From the cell containing the given text, extract its center point as [X, Y] coordinate. 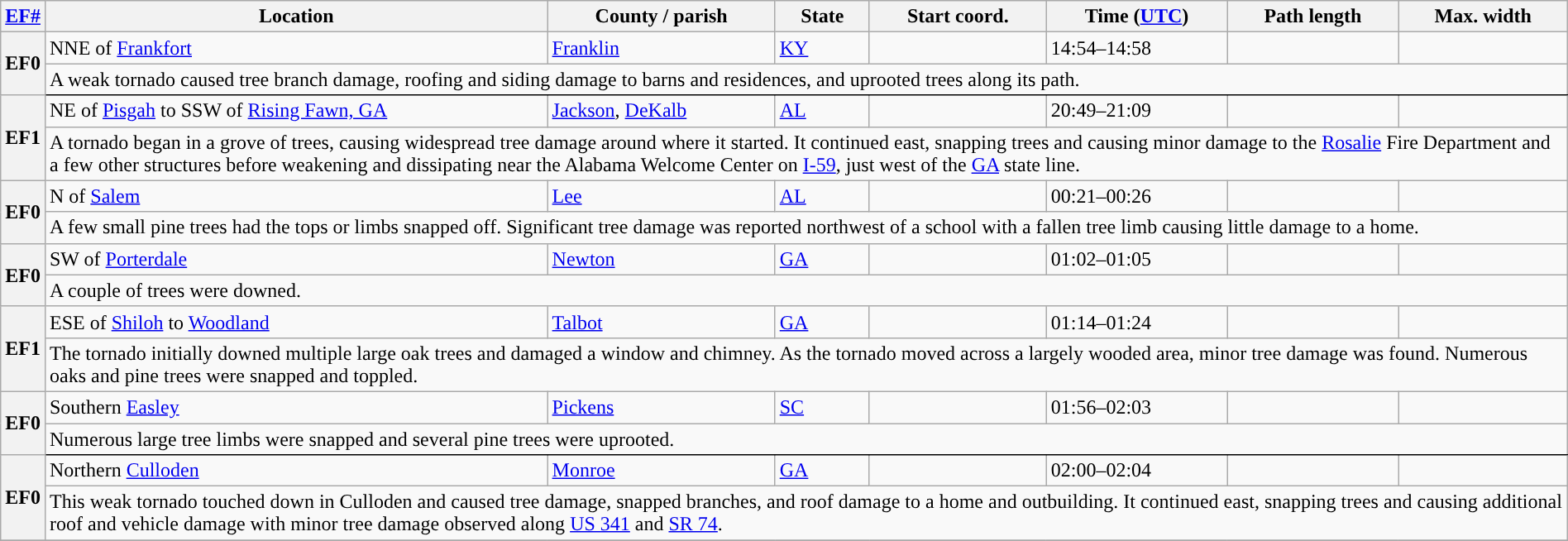
Pickens [662, 407]
State [822, 17]
Path length [1313, 17]
NE of Pisgah to SSW of Rising Fawn, GA [296, 111]
NNE of Frankfort [296, 48]
Start coord. [958, 17]
A weak tornado caused tree branch damage, roofing and siding damage to barns and residences, and uprooted trees along its path. [806, 79]
A couple of trees were downed. [806, 290]
SC [822, 407]
02:00–02:04 [1136, 471]
Lee [662, 196]
00:21–00:26 [1136, 196]
Max. width [1483, 17]
Southern Easley [296, 407]
Newton [662, 259]
20:49–21:09 [1136, 111]
N of Salem [296, 196]
ESE of Shiloh to Woodland [296, 322]
Location [296, 17]
Franklin [662, 48]
KY [822, 48]
Talbot [662, 322]
14:54–14:58 [1136, 48]
Time (UTC) [1136, 17]
Monroe [662, 471]
01:02–01:05 [1136, 259]
EF# [23, 17]
County / parish [662, 17]
Jackson, DeKalb [662, 111]
Numerous large tree limbs were snapped and several pine trees were uprooted. [806, 439]
01:14–01:24 [1136, 322]
SW of Porterdale [296, 259]
Northern Culloden [296, 471]
01:56–02:03 [1136, 407]
